Output the [x, y] coordinate of the center of the cell containing the given text.  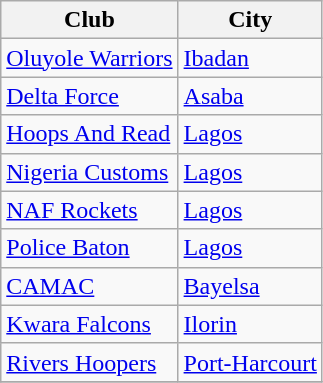
Rivers Hoopers [90, 362]
Kwara Falcons [90, 324]
City [250, 20]
Delta Force [90, 96]
Bayelsa [250, 286]
Club [90, 20]
Ibadan [250, 58]
NAF Rockets [90, 210]
Ilorin [250, 324]
Police Baton [90, 248]
Asaba [250, 96]
CAMAC [90, 286]
Port-Harcourt [250, 362]
Oluyole Warriors [90, 58]
Nigeria Customs [90, 172]
Hoops And Read [90, 134]
